Locate the cell with the specified text and output its (x, y) center coordinate. 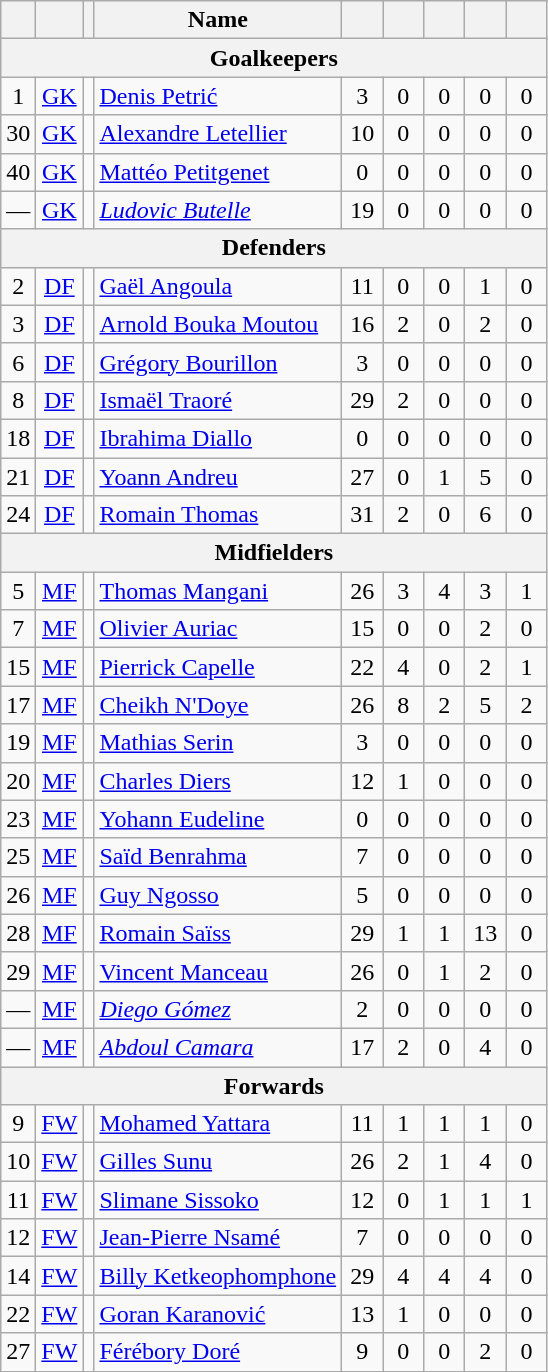
Thomas Mangani (218, 591)
Mattéo Petitgenet (218, 172)
Name (218, 20)
Romain Thomas (218, 515)
Yohann Eudeline (218, 819)
Billy Ketkeophomphone (218, 1276)
Ibrahima Diallo (218, 438)
Férébory Doré (218, 1352)
Guy Ngosso (218, 895)
Gaël Angoula (218, 286)
Arnold Bouka Moutou (218, 324)
18 (18, 438)
Pierrick Capelle (218, 667)
Abdoul Camara (218, 1047)
20 (18, 781)
24 (18, 515)
Saïd Benrahma (218, 857)
Alexandre Letellier (218, 134)
Ludovic Butelle (218, 210)
Defenders (274, 248)
Romain Saïss (218, 933)
Vincent Manceau (218, 971)
Slimane Sissoko (218, 1200)
Olivier Auriac (218, 629)
25 (18, 857)
Grégory Bourillon (218, 362)
Yoann Andreu (218, 477)
30 (18, 134)
31 (362, 515)
Forwards (274, 1085)
Gilles Sunu (218, 1162)
21 (18, 477)
28 (18, 933)
40 (18, 172)
Cheikh N'Doye (218, 705)
Denis Petrić (218, 96)
Midfielders (274, 553)
Charles Diers (218, 781)
Mohamed Yattara (218, 1124)
23 (18, 819)
Ismaël Traoré (218, 400)
Mathias Serin (218, 743)
Goran Karanović (218, 1314)
14 (18, 1276)
16 (362, 324)
Jean-Pierre Nsamé (218, 1238)
Diego Gómez (218, 1009)
Goalkeepers (274, 58)
